From the cell containing the given text, extract its center point as [x, y] coordinate. 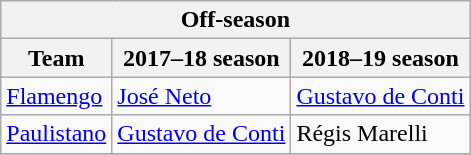
Paulistano [56, 134]
Off-season [236, 20]
José Neto [202, 96]
Flamengo [56, 96]
Team [56, 58]
Régis Marelli [380, 134]
2017–18 season [202, 58]
2018–19 season [380, 58]
